For the text-containing cell, return its midpoint in [x, y] coordinate format. 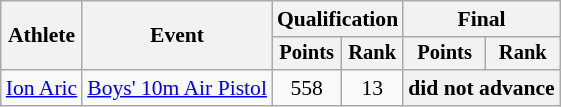
Boys' 10m Air Pistol [177, 88]
Qualification [338, 19]
Final [481, 19]
Athlete [42, 36]
Ion Aric [42, 88]
did not advance [481, 88]
13 [372, 88]
558 [306, 88]
Event [177, 36]
